Pinpoint the cell where the given text exists, returning its (X, Y) midpoint coordinate. 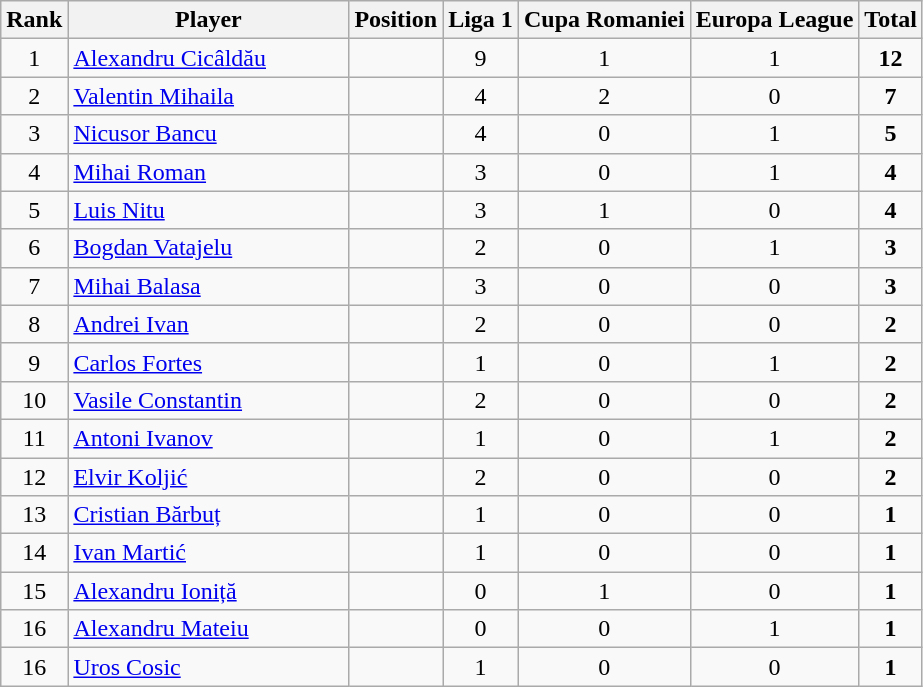
Liga 1 (481, 20)
Player (208, 20)
Antoni Ivanov (208, 438)
Europa League (774, 20)
15 (34, 591)
Andrei Ivan (208, 324)
Bogdan Vatajelu (208, 248)
Nicusor Bancu (208, 134)
10 (34, 400)
Carlos Fortes (208, 362)
11 (34, 438)
Valentin Mihaila (208, 96)
Mihai Balasa (208, 286)
Mihai Roman (208, 172)
Total (891, 20)
Rank (34, 20)
Ivan Martić (208, 553)
Uros Cosic (208, 667)
Elvir Koljić (208, 477)
Position (396, 20)
Cupa Romaniei (604, 20)
Alexandru Mateiu (208, 629)
6 (34, 248)
Alexandru Ioniță (208, 591)
13 (34, 515)
Luis Nitu (208, 210)
Cristian Bărbuț (208, 515)
Vasile Constantin (208, 400)
8 (34, 324)
14 (34, 553)
Alexandru Cicâldău (208, 58)
